Return the (X, Y) coordinate for the center point of the cell that contains the specified text.  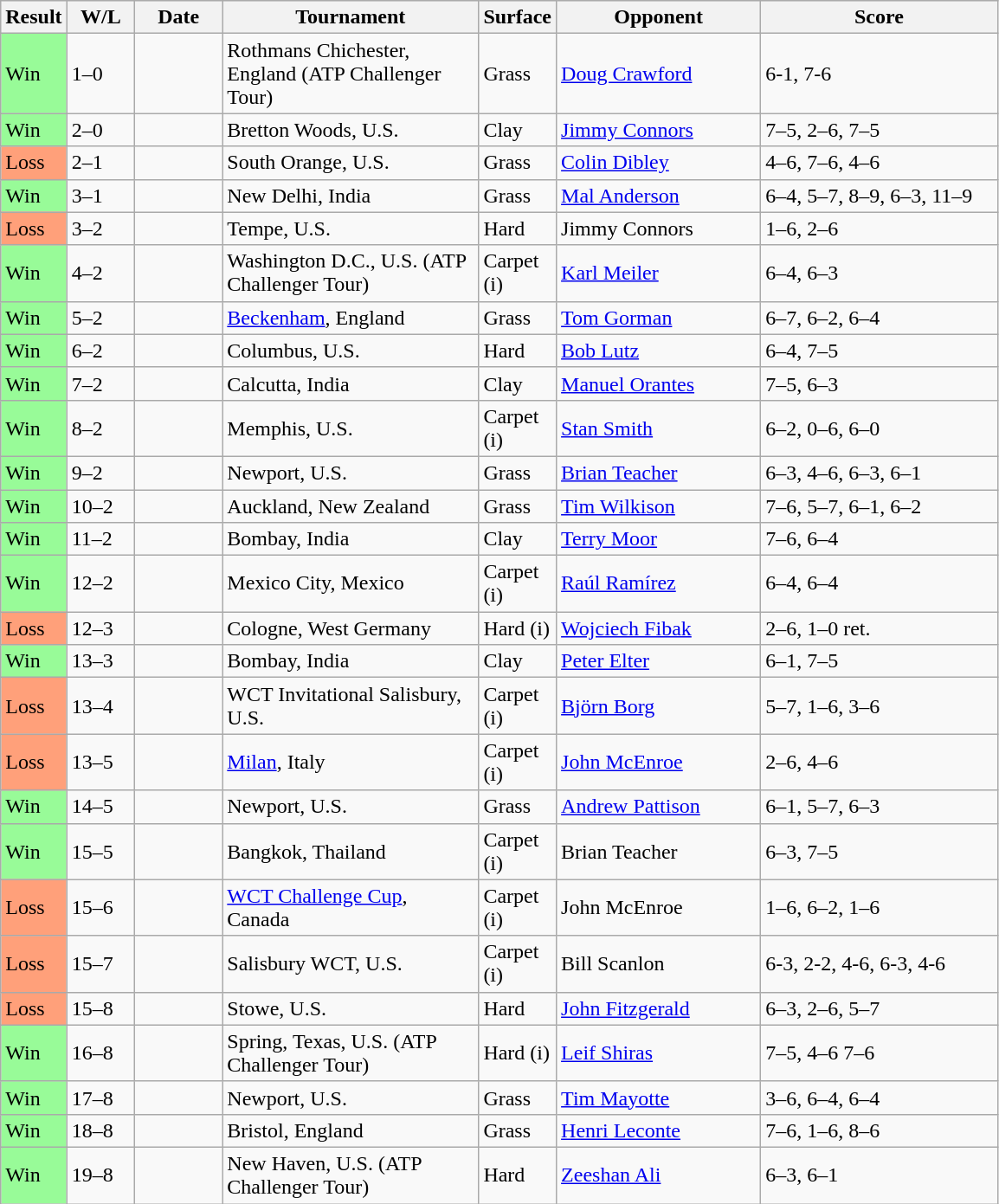
1–6, 2–6 (880, 229)
Opponent (659, 17)
Score (880, 17)
1–6, 6–2, 1–6 (880, 907)
15–6 (100, 907)
Peter Elter (659, 661)
Karl Meiler (659, 274)
Raúl Ramírez (659, 583)
19–8 (100, 1175)
South Orange, U.S. (351, 163)
Tim Mayotte (659, 1098)
4–2 (100, 274)
Date (178, 17)
Result (34, 17)
16–8 (100, 1053)
Doug Crawford (659, 74)
5–7, 1–6, 3–6 (880, 706)
Tournament (351, 17)
Tom Gorman (659, 318)
Zeeshan Ali (659, 1175)
7–5, 6–3 (880, 383)
5–2 (100, 318)
3–6, 6–4, 6–4 (880, 1098)
WCT Challenge Cup, Canada (351, 907)
2–0 (100, 130)
Salisbury WCT, U.S. (351, 964)
1–0 (100, 74)
6–4, 6–4 (880, 583)
Bristol, England (351, 1130)
2–6, 1–0 ret. (880, 628)
6–7, 6–2, 6–4 (880, 318)
12–3 (100, 628)
3–1 (100, 196)
6–4, 5–7, 8–9, 6–3, 11–9 (880, 196)
7–6, 5–7, 6–1, 6–2 (880, 506)
15–7 (100, 964)
7–5, 4–6 7–6 (880, 1053)
3–2 (100, 229)
Auckland, New Zealand (351, 506)
Bangkok, Thailand (351, 852)
Cologne, West Germany (351, 628)
15–5 (100, 852)
Tim Wilkison (659, 506)
Leif Shiras (659, 1053)
4–6, 7–6, 4–6 (880, 163)
17–8 (100, 1098)
2–6, 4–6 (880, 762)
Bob Lutz (659, 351)
8–2 (100, 428)
6–1, 7–5 (880, 661)
Stowe, U.S. (351, 1008)
Rothmans Chichester, England (ATP Challenger Tour) (351, 74)
Spring, Texas, U.S. (ATP Challenger Tour) (351, 1053)
7–6, 1–6, 8–6 (880, 1130)
John Fitzgerald (659, 1008)
6–3, 4–6, 6–3, 6–1 (880, 473)
Tempe, U.S. (351, 229)
6-3, 2-2, 4-6, 6-3, 4-6 (880, 964)
Memphis, U.S. (351, 428)
Wojciech Fibak (659, 628)
18–8 (100, 1130)
Stan Smith (659, 428)
9–2 (100, 473)
Colin Dibley (659, 163)
Manuel Orantes (659, 383)
2–1 (100, 163)
Björn Borg (659, 706)
Terry Moor (659, 539)
WCT Invitational Salisbury, U.S. (351, 706)
7–2 (100, 383)
12–2 (100, 583)
13–4 (100, 706)
11–2 (100, 539)
10–2 (100, 506)
Andrew Pattison (659, 807)
13–5 (100, 762)
Mexico City, Mexico (351, 583)
6-1, 7-6 (880, 74)
Surface (518, 17)
13–3 (100, 661)
6–4, 6–3 (880, 274)
6–3, 7–5 (880, 852)
Washington D.C., U.S. (ATP Challenger Tour) (351, 274)
15–8 (100, 1008)
6–3, 6–1 (880, 1175)
W/L (100, 17)
6–2 (100, 351)
Calcutta, India (351, 383)
6–3, 2–6, 5–7 (880, 1008)
Bill Scanlon (659, 964)
Milan, Italy (351, 762)
Beckenham, England (351, 318)
6–2, 0–6, 6–0 (880, 428)
New Haven, U.S. (ATP Challenger Tour) (351, 1175)
Columbus, U.S. (351, 351)
7–6, 6–4 (880, 539)
7–5, 2–6, 7–5 (880, 130)
Bretton Woods, U.S. (351, 130)
Mal Anderson (659, 196)
6–4, 7–5 (880, 351)
Henri Leconte (659, 1130)
14–5 (100, 807)
New Delhi, India (351, 196)
6–1, 5–7, 6–3 (880, 807)
